Provide the (x, y) coordinate of the cell's center where the given text is located.  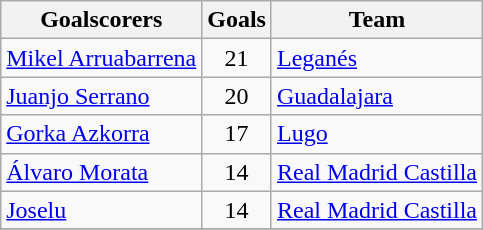
Goals (237, 20)
Gorka Azkorra (102, 134)
Mikel Arruabarrena (102, 58)
Álvaro Morata (102, 172)
Joselu (102, 210)
17 (237, 134)
Guadalajara (376, 96)
Lugo (376, 134)
Goalscorers (102, 20)
21 (237, 58)
Juanjo Serrano (102, 96)
Leganés (376, 58)
20 (237, 96)
Team (376, 20)
